Determine the [X, Y] coordinate at the center of the cell enclosing the given text.  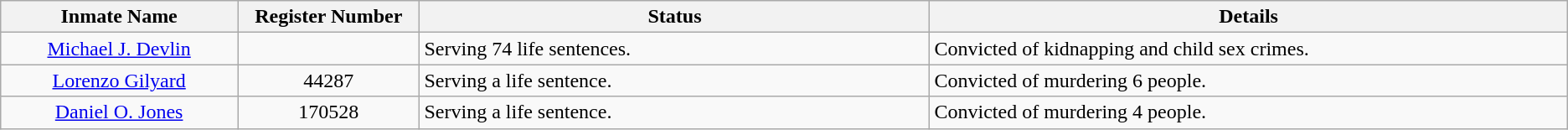
Inmate Name [119, 17]
170528 [328, 112]
Daniel O. Jones [119, 112]
Details [1248, 17]
Michael J. Devlin [119, 49]
Status [675, 17]
Convicted of kidnapping and child sex crimes. [1248, 49]
Lorenzo Gilyard [119, 81]
Register Number [328, 17]
44287 [328, 81]
Convicted of murdering 4 people. [1248, 112]
Serving 74 life sentences. [675, 49]
Convicted of murdering 6 people. [1248, 81]
